Scan for the cell matching the given text and deliver its (X, Y) coordinate at center. 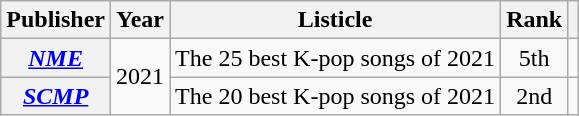
SCMP (56, 96)
NME (56, 58)
Year (140, 20)
Listicle (336, 20)
The 25 best K-pop songs of 2021 (336, 58)
The 20 best K-pop songs of 2021 (336, 96)
2021 (140, 77)
Publisher (56, 20)
Rank (534, 20)
5th (534, 58)
2nd (534, 96)
